Capture the cell that displays the provided text and extract its [x, y] central coordinate. 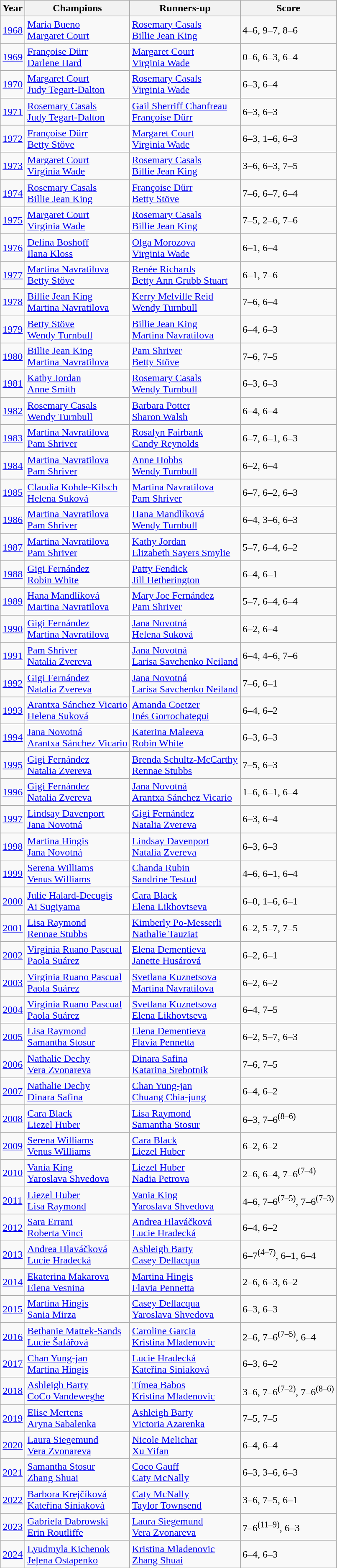
1981 [13, 384]
2000 [13, 901]
Gigi Fernández Robin White [77, 574]
4–6, 7–6(7–5), 7–6(7–3) [288, 1200]
Jana Novotná Helena Suková [185, 628]
Sara Errani Roberta Vinci [77, 1227]
2008 [13, 1119]
7–5, 2–6, 7–6 [288, 220]
1987 [13, 547]
7–5, 6–3 [288, 765]
2007 [13, 1091]
7–6, 6–1 [288, 683]
Elena Dementieva Flavia Pennetta [185, 1037]
Anne Hobbs Wendy Turnbull [185, 465]
1982 [13, 411]
Rosemary Casals Virginia Wade [185, 85]
Samantha Stosur Zhang Shuai [77, 1473]
Martina Hingis Jana Novotná [77, 847]
1990 [13, 628]
Ashleigh Barty CoCo Vandeweghe [77, 1391]
Casey Dellacqua Yaroslava Shvedova [185, 1309]
3–6, 7–6(7–2), 7–6(8–6) [288, 1391]
Kristina Mladenovic Zhang Shuai [185, 1554]
Coco Gauff Caty McNally [185, 1473]
1–6, 6–1, 6–4 [288, 792]
6–3, 7–6(8–6) [288, 1119]
Cara Black Elena Likhovtseva [185, 901]
7–5, 7–5 [288, 1418]
5–7, 6–4, 6–4 [288, 602]
2013 [13, 1255]
Mary Joe Fernández Pam Shriver [185, 602]
2–6, 6–3, 6–2 [288, 1282]
Dinara Safina Katarina Srebotnik [185, 1064]
2003 [13, 982]
Martina Hingis Sania Mirza [77, 1309]
6–2, 5–7, 7–5 [288, 928]
Arantxa Sánchez Vicario Helena Suková [77, 710]
2023 [13, 1527]
Gabriela Dabrowski Erin Routliffe [77, 1527]
Year [13, 8]
Rosalyn Fairbank Candy Reynolds [185, 438]
Pam Shriver Betty Stöve [185, 356]
1995 [13, 765]
2021 [13, 1473]
Martina Navratilova Betty Stöve [77, 274]
Claudia Kohde-Kilsch Helena Suková [77, 493]
2020 [13, 1445]
2010 [13, 1173]
2–6, 7–6(7–5), 6–4 [288, 1336]
Elena Dementieva Janette Husárová [185, 956]
Ekaterina Makarova Elena Vesnina [77, 1282]
3–6, 6–3, 7–5 [288, 166]
2009 [13, 1145]
Gigi Fernández Martina Navratilova [77, 628]
2005 [13, 1037]
Kerry Melville Reid Wendy Turnbull [185, 302]
Tímea Babos Kristina Mladenovic [185, 1391]
Score [288, 8]
Margaret Court Judy Tegart-Dalton [77, 85]
1989 [13, 602]
Caroline Garcia Kristina Mladenovic [185, 1336]
6–3, 6–2 [288, 1364]
2014 [13, 1282]
Svetlana Kuznetsova Martina Navratilova [185, 982]
1992 [13, 683]
1971 [13, 111]
Chan Yung-jan Chuang Chia-jung [185, 1091]
6–4, 7–5 [288, 1010]
2024 [13, 1554]
1993 [13, 710]
1974 [13, 193]
Lisa Raymond Rennae Stubbs [77, 928]
Martina Hingis Flavia Pennetta [185, 1282]
Lindsay Davenport Natalia Zvereva [185, 847]
1968 [13, 30]
1991 [13, 656]
1986 [13, 520]
4–6, 9–7, 8–6 [288, 30]
1977 [13, 274]
Amanda Coetzer Inés Gorrochategui [185, 710]
2019 [13, 1418]
6–7, 6–2, 6–3 [288, 493]
1999 [13, 874]
1994 [13, 737]
1996 [13, 792]
2002 [13, 956]
Hana Mandlíková Martina Navratilova [77, 602]
1985 [13, 493]
Champions [77, 8]
Nathalie Dechy Vera Zvonareva [77, 1064]
Liezel Huber Lisa Raymond [77, 1200]
Françoise Dürr Darlene Hard [77, 57]
6–4, 3–6, 6–3 [288, 520]
Caty McNally Taylor Townsend [185, 1499]
6–3, 3–6, 6–3 [288, 1473]
6–4, 6–1 [288, 574]
7–6, 6–7, 6–4 [288, 193]
2018 [13, 1391]
2016 [13, 1336]
Liezel Huber Nadia Petrova [185, 1173]
Katerina Maleeva Robin White [185, 737]
2–6, 6–4, 7–6(7–4) [288, 1173]
1972 [13, 139]
Hana Mandlíková Wendy Turnbull [185, 520]
Betty Stöve Wendy Turnbull [77, 329]
1975 [13, 220]
4–6, 6–1, 6–4 [288, 874]
Bethanie Mattek-Sands Lucie Šafářová [77, 1336]
6–2, 6–1 [288, 956]
2004 [13, 1010]
1979 [13, 329]
1998 [13, 847]
Olga Morozova Virginia Wade [185, 248]
Chan Yung-jan Martina Hingis [77, 1364]
0–6, 6–3, 6–4 [288, 57]
Pam Shriver Natalia Zvereva [77, 656]
Julie Halard-Decugis Ai Sugiyama [77, 901]
Rosemary Casals Judy Tegart-Dalton [77, 111]
Elise Mertens Aryna Sabalenka [77, 1418]
6–1, 7–6 [288, 274]
1984 [13, 465]
1969 [13, 57]
Kathy Jordan Elizabeth Sayers Smylie [185, 547]
2012 [13, 1227]
1997 [13, 819]
6–7(4–7), 6–1, 6–4 [288, 1255]
Nathalie Dechy Dinara Safina [77, 1091]
2001 [13, 928]
Runners-up [185, 8]
5–7, 6–4, 6–2 [288, 547]
1988 [13, 574]
2015 [13, 1309]
Kimberly Po-Messerli Nathalie Tauziat [185, 928]
6–4, 4–6, 7–6 [288, 656]
Maria Bueno Margaret Court [77, 30]
1973 [13, 166]
Patty Fendick Jill Hetherington [185, 574]
6–7, 6–1, 6–3 [288, 438]
Svetlana Kuznetsova Elena Likhovtseva [185, 1010]
Ashleigh Barty Victoria Azarenka [185, 1418]
6–0, 1–6, 6–1 [288, 901]
1970 [13, 85]
Delina Boshoff Ilana Kloss [77, 248]
Gail Sherriff Chanfreau Françoise Dürr [185, 111]
1983 [13, 438]
3–6, 7–5, 6–1 [288, 1499]
Lindsay Davenport Jana Novotná [77, 819]
Lucie Hradecká Kateřina Siniaková [185, 1364]
1980 [13, 356]
Lyudmyla Kichenok Jeļena Ostapenko [77, 1554]
2017 [13, 1364]
6–2, 5–7, 6–3 [288, 1037]
1978 [13, 302]
6–1, 6–4 [288, 248]
7–6, 6–4 [288, 302]
7–6(11–9), 6–3 [288, 1527]
Chanda Rubin Sandrine Testud [185, 874]
2006 [13, 1064]
Kathy Jordan Anne Smith [77, 384]
Renée Richards Betty Ann Grubb Stuart [185, 274]
2022 [13, 1499]
6–3, 1–6, 6–3 [288, 139]
2011 [13, 1200]
1976 [13, 248]
Brenda Schultz-McCarthy Rennae Stubbs [185, 765]
Nicole Melichar Xu Yifan [185, 1445]
Barbara Potter Sharon Walsh [185, 411]
Ashleigh Barty Casey Dellacqua [185, 1255]
Barbora Krejčíková Kateřina Siniaková [77, 1499]
